Search for the cell housing the specified text and yield its (x, y) center coordinate. 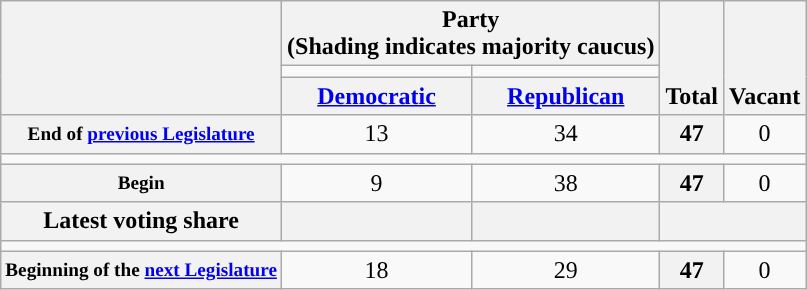
Total (692, 58)
Party (Shading indicates majority caucus) (471, 34)
Republican (566, 96)
29 (566, 270)
End of previous Legislature (142, 134)
Begin (142, 183)
Vacant (764, 58)
Democratic (377, 96)
18 (377, 270)
Beginning of the next Legislature (142, 270)
Latest voting share (142, 221)
38 (566, 183)
13 (377, 134)
9 (377, 183)
34 (566, 134)
